Scan for the cell matching the given text and deliver its (X, Y) coordinate at center. 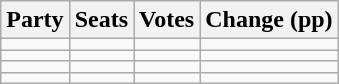
Party (35, 20)
Seats (101, 20)
Change (pp) (269, 20)
Votes (167, 20)
